Determine the (X, Y) coordinate at the center of the cell enclosing the given text.  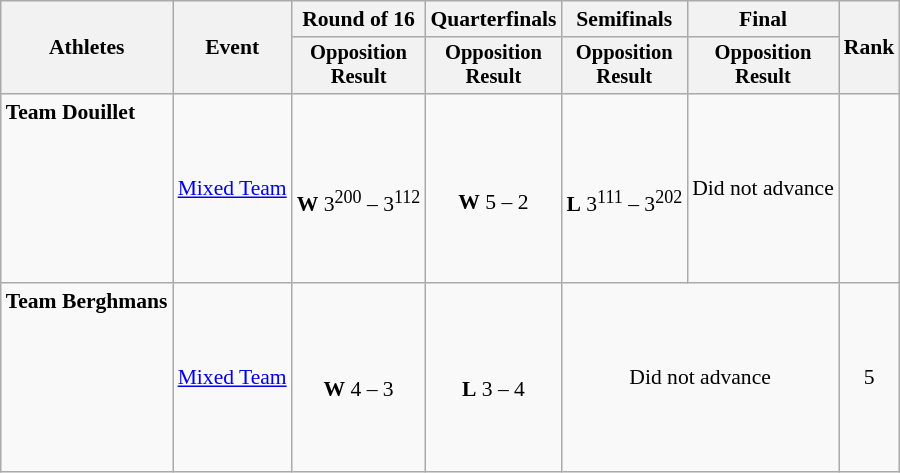
Semifinals (624, 19)
Team Berghmans (87, 378)
W 3200 – 3112 (359, 188)
Event (232, 48)
Round of 16 (359, 19)
5 (870, 378)
Final (763, 19)
Rank (870, 48)
Team Douillet (87, 188)
L 3 – 4 (493, 378)
W 4 – 3 (359, 378)
Quarterfinals (493, 19)
Athletes (87, 48)
L 3111 – 3202 (624, 188)
W 5 – 2 (493, 188)
